Pinpoint the cell where the given text exists, returning its [X, Y] midpoint coordinate. 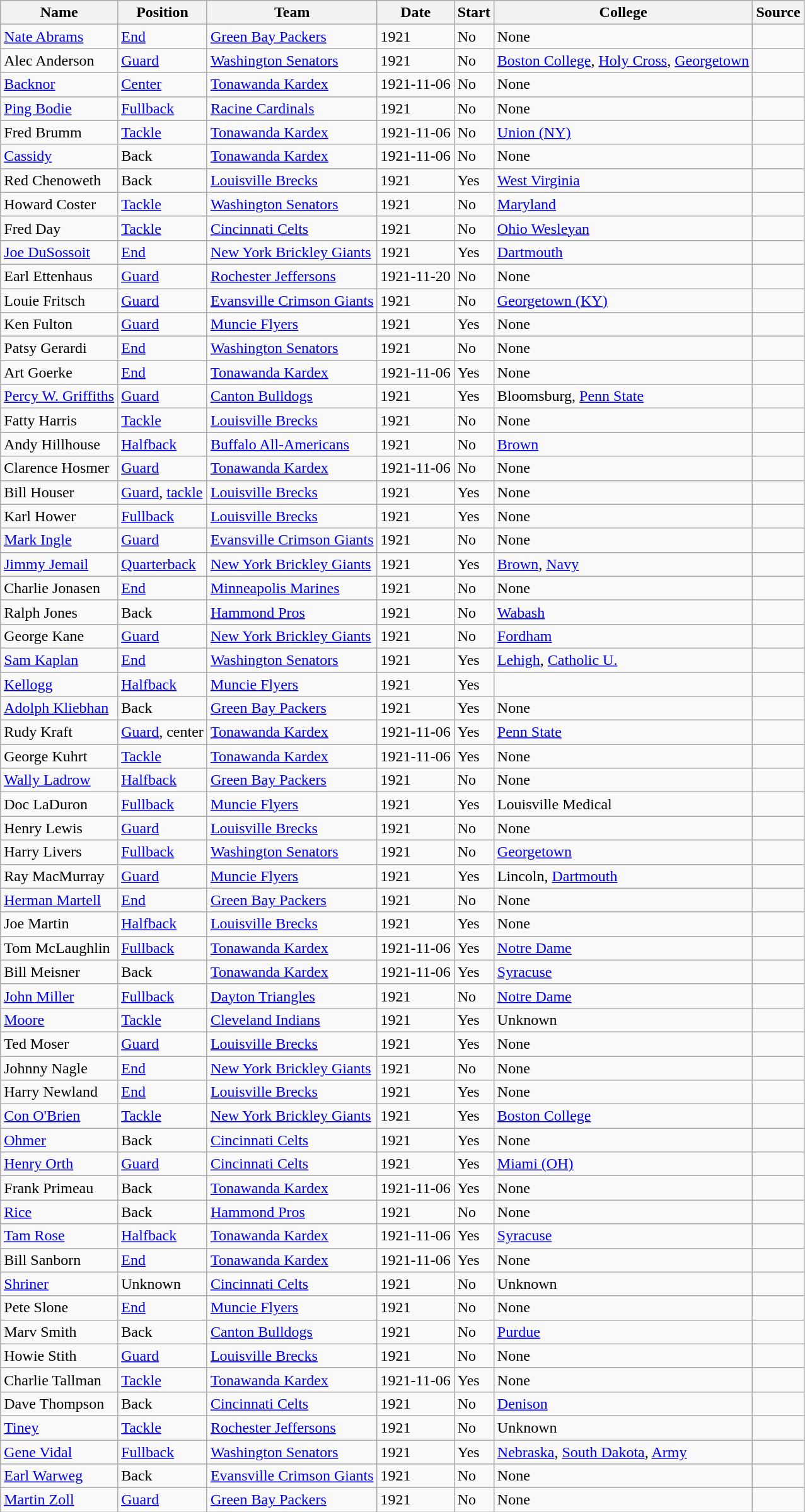
Nate Abrams [59, 37]
Marv Smith [59, 1332]
Racine Cardinals [292, 108]
Boston College, Holy Cross, Georgetown [623, 61]
Penn State [623, 732]
Gene Vidal [59, 1451]
Tiney [59, 1428]
Purdue [623, 1332]
Bill Meisner [59, 972]
Bloomsburg, Penn State [623, 396]
Moore [59, 1020]
Position [163, 13]
Guard, center [163, 732]
Tam Rose [59, 1236]
Sam Kaplan [59, 660]
Ted Moser [59, 1044]
Cleveland Indians [292, 1020]
Cassidy [59, 156]
Martin Zoll [59, 1500]
Johnny Nagle [59, 1068]
Howard Coster [59, 204]
Ohmer [59, 1140]
Henry Lewis [59, 828]
College [623, 13]
Lincoln, Dartmouth [623, 876]
Georgetown (KY) [623, 301]
Ralph Jones [59, 612]
Minneapolis Marines [292, 588]
John Miller [59, 996]
Dartmouth [623, 252]
Alec Anderson [59, 61]
Fred Day [59, 228]
Rice [59, 1212]
Karl Hower [59, 516]
Red Chenoweth [59, 180]
Andy Hillhouse [59, 444]
Mark Ingle [59, 540]
Miami (OH) [623, 1164]
Howie Stith [59, 1356]
George Kuhrt [59, 756]
Bill Sanborn [59, 1260]
Boston College [623, 1116]
George Kane [59, 636]
Art Goerke [59, 372]
Ray MacMurray [59, 876]
Fordham [623, 636]
Team [292, 13]
Pete Slone [59, 1308]
Ping Bodie [59, 108]
Source [778, 13]
Earl Ettenhaus [59, 276]
Union (NY) [623, 132]
Louie Fritsch [59, 301]
Frank Primeau [59, 1188]
Adolph Kliebhan [59, 708]
Clarence Hosmer [59, 468]
Georgetown [623, 852]
Fatty Harris [59, 420]
Rudy Kraft [59, 732]
Center [163, 84]
Joe DuSossoit [59, 252]
Bill Houser [59, 492]
Louisville Medical [623, 804]
Earl Warweg [59, 1476]
Brown [623, 444]
Ohio Wesleyan [623, 228]
Fred Brumm [59, 132]
Percy W. Griffiths [59, 396]
Guard, tackle [163, 492]
Quarterback [163, 564]
Henry Orth [59, 1164]
Kellogg [59, 684]
Nebraska, South Dakota, Army [623, 1451]
Tom McLaughlin [59, 948]
Harry Livers [59, 852]
Shriner [59, 1284]
Buffalo All-Americans [292, 444]
Brown, Navy [623, 564]
Jimmy Jemail [59, 564]
Dayton Triangles [292, 996]
Maryland [623, 204]
Harry Newland [59, 1092]
Herman Martell [59, 900]
Doc LaDuron [59, 804]
Wabash [623, 612]
1921-11-20 [415, 276]
West Virginia [623, 180]
Charlie Tallman [59, 1380]
Charlie Jonasen [59, 588]
Ken Fulton [59, 325]
Wally Ladrow [59, 780]
Con O'Brien [59, 1116]
Backnor [59, 84]
Name [59, 13]
Denison [623, 1404]
Lehigh, Catholic U. [623, 660]
Dave Thompson [59, 1404]
Patsy Gerardi [59, 349]
Date [415, 13]
Joe Martin [59, 924]
Start [474, 13]
